Output the [X, Y] coordinate of the center of the cell containing the given text.  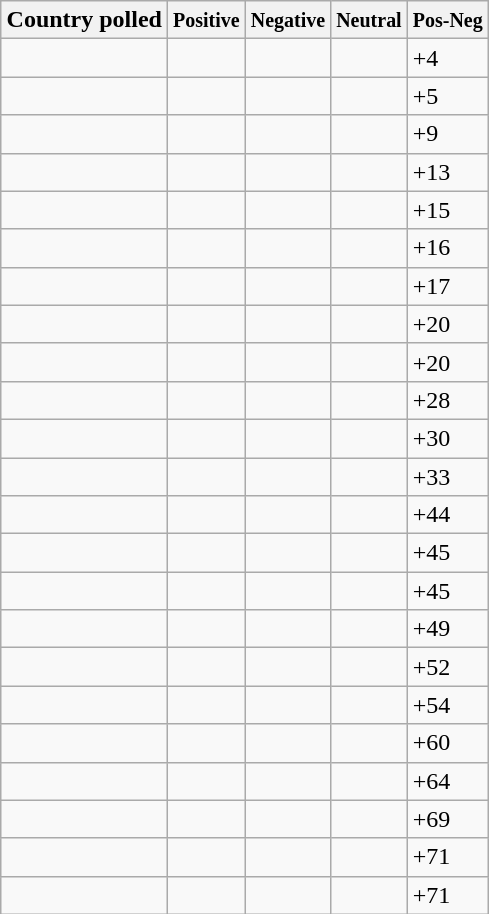
+60 [448, 743]
+4 [448, 58]
+5 [448, 96]
+17 [448, 286]
+52 [448, 667]
Country polled [84, 20]
+69 [448, 819]
+9 [448, 134]
+30 [448, 438]
Positive [206, 20]
+28 [448, 400]
+44 [448, 515]
+54 [448, 705]
+15 [448, 210]
Negative [288, 20]
+16 [448, 248]
+64 [448, 781]
+49 [448, 629]
Pos-Neg [448, 20]
+33 [448, 477]
Neutral [370, 20]
+13 [448, 172]
